Scan for the cell matching the given text and deliver its (x, y) coordinate at center. 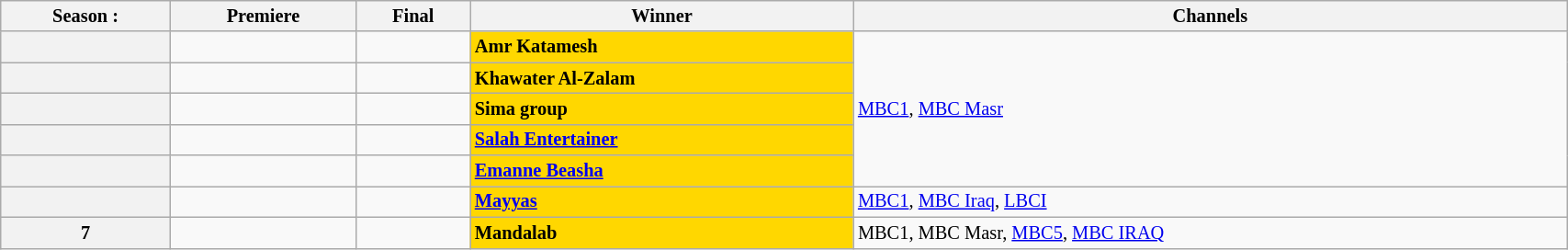
Season : (86, 16)
Emanne Beasha (661, 171)
MBC1, MBC Iraq, LBCI (1211, 201)
Sima group (661, 108)
Salah Entertainer (661, 140)
Channels (1211, 16)
7 (86, 233)
Winner (661, 16)
Amr Katamesh (661, 47)
Khawater Al-Zalam (661, 78)
MBC1, MBC Masr, MBC5, MBC IRAQ (1211, 233)
MBC1, MBC Masr (1211, 108)
Mandalab (661, 233)
Premiere (263, 16)
Final (413, 16)
Mayyas (661, 201)
